Detect which cell encompasses the target text, then output its (X, Y) center coordinate. 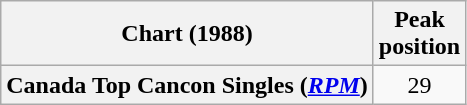
Chart (1988) (188, 34)
Peakposition (419, 34)
Canada Top Cancon Singles (RPM) (188, 85)
29 (419, 85)
